Locate the cell with the specified text and output its (x, y) center coordinate. 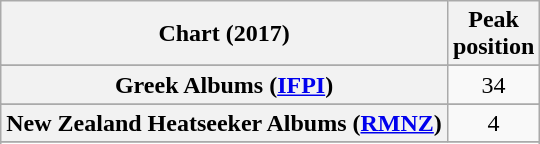
Peakposition (493, 34)
Greek Albums (IFPI) (224, 85)
4 (493, 123)
34 (493, 85)
Chart (2017) (224, 34)
New Zealand Heatseeker Albums (RMNZ) (224, 123)
